Provide the [X, Y] coordinate of the cell's center where the given text is located.  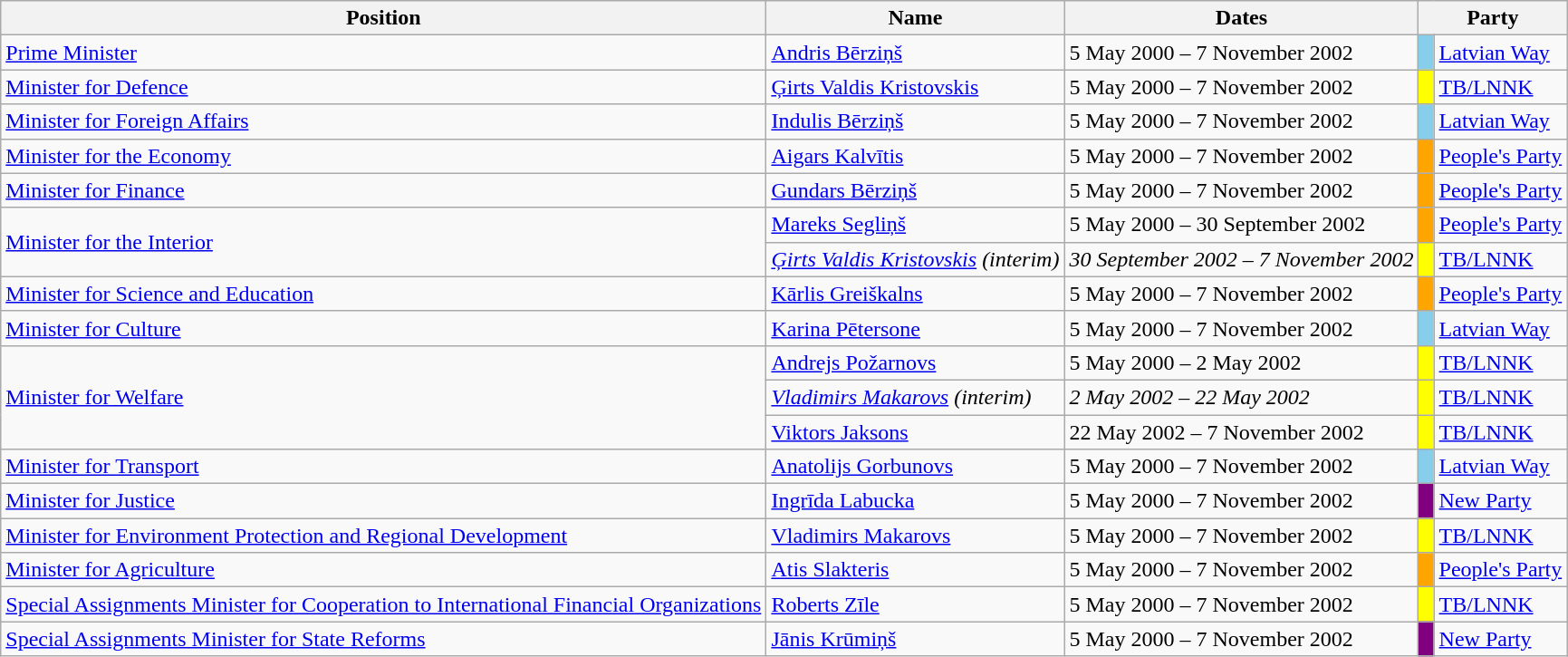
Aigars Kalvītis [915, 156]
Minister for Justice [384, 501]
Vladimirs Makarovs (interim) [915, 397]
Minister for Foreign Affairs [384, 121]
Special Assignments Minister for Cooperation to International Financial Organizations [384, 604]
22 May 2002 – 7 November 2002 [1241, 432]
Minister for Defence [384, 87]
Minister for Transport [384, 467]
Dates [1241, 18]
Kārlis Greiškalns [915, 294]
Andrejs Požarnovs [915, 362]
Minister for Science and Education [384, 294]
Indulis Bērziņš [915, 121]
Name [915, 18]
Mareks Segliņš [915, 225]
Party [1493, 18]
Viktors Jaksons [915, 432]
Karina Pētersone [915, 328]
Vladimirs Makarovs [915, 536]
Position [384, 18]
Andris Bērziņš [915, 53]
5 May 2000 – 2 May 2002 [1241, 362]
Gundars Bērziņš [915, 190]
Minister for Culture [384, 328]
Ģirts Valdis Kristovskis [915, 87]
Minister for the Economy [384, 156]
Atis Slakteris [915, 570]
Ingrīda Labucka [915, 501]
Special Assignments Minister for State Reforms [384, 639]
2 May 2002 – 22 May 2002 [1241, 397]
Prime Minister [384, 53]
Roberts Zīle [915, 604]
5 May 2000 – 30 September 2002 [1241, 225]
Minister for Finance [384, 190]
Minister for Agriculture [384, 570]
30 September 2002 – 7 November 2002 [1241, 259]
Jānis Krūmiņš [915, 639]
Minister for Welfare [384, 397]
Minister for the Interior [384, 242]
Ģirts Valdis Kristovskis (interim) [915, 259]
Minister for Environment Protection and Regional Development [384, 536]
Anatolijs Gorbunovs [915, 467]
